Output the [X, Y] coordinate of the center of the cell containing the given text.  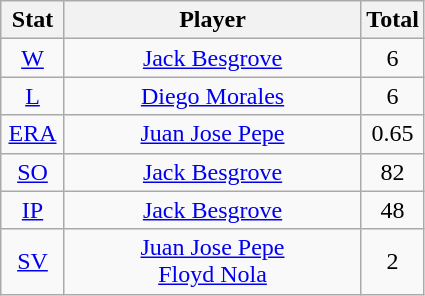
IP [33, 210]
Stat [33, 20]
L [33, 96]
ERA [33, 134]
Diego Morales [212, 96]
0.65 [393, 134]
W [33, 58]
Juan Jose Pepe Floyd Nola [212, 262]
82 [393, 172]
48 [393, 210]
SV [33, 262]
Player [212, 20]
Total [393, 20]
2 [393, 262]
SO [33, 172]
Juan Jose Pepe [212, 134]
